Provide the [X, Y] coordinate of the cell's center where the given text is located.  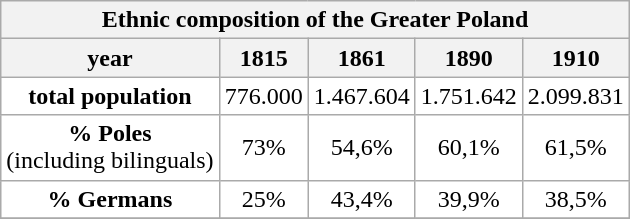
54,6% [362, 148]
60,1% [468, 148]
1861 [362, 58]
38,5% [576, 199]
61,5% [576, 148]
Ethnic composition of the Greater Poland [316, 20]
1.467.604 [362, 96]
2.099.831 [576, 96]
43,4% [362, 199]
1.751.642 [468, 96]
25% [264, 199]
1815 [264, 58]
776.000 [264, 96]
% Germans [110, 199]
year [110, 58]
% Poles (including bilinguals) [110, 148]
1890 [468, 58]
1910 [576, 58]
73% [264, 148]
total population [110, 96]
39,9% [468, 199]
